Return the (x, y) coordinate for the center point of the cell that contains the specified text.  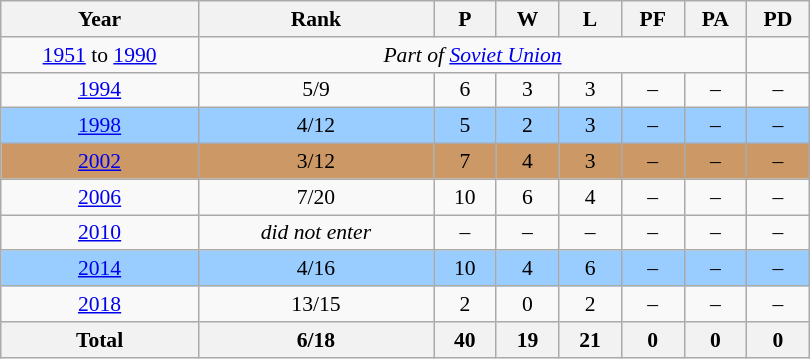
3/12 (316, 162)
Year (100, 19)
L (590, 19)
2010 (100, 233)
PA (716, 19)
4/12 (316, 126)
W (528, 19)
21 (590, 340)
2014 (100, 269)
6/18 (316, 340)
did not enter (316, 233)
13/15 (316, 304)
Part of Soviet Union (472, 55)
Total (100, 340)
40 (466, 340)
PF (652, 19)
19 (528, 340)
2018 (100, 304)
7 (466, 162)
4/16 (316, 269)
1951 to 1990 (100, 55)
1994 (100, 90)
7/20 (316, 197)
5/9 (316, 90)
2006 (100, 197)
1998 (100, 126)
5 (466, 126)
PD (778, 19)
2002 (100, 162)
Rank (316, 19)
P (466, 19)
